Capture the cell that displays the provided text and extract its (X, Y) central coordinate. 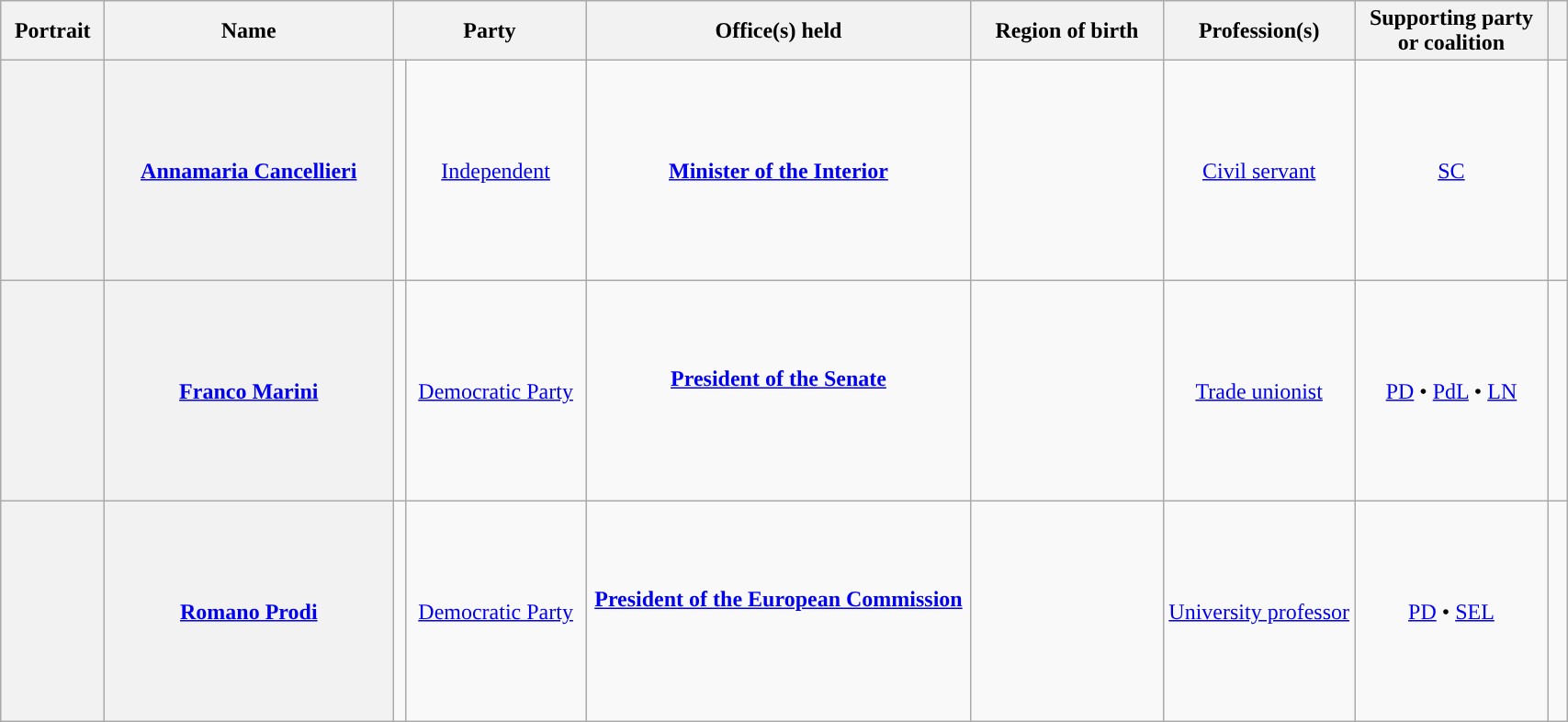
PD • PdL • LN (1451, 391)
Trade unionist (1258, 391)
Portrait (53, 31)
President of the European Commission (779, 612)
Romano Prodi (249, 612)
President of the Senate (779, 391)
SC (1451, 171)
Name (249, 31)
Supporting party or coalition (1451, 31)
Civil servant (1258, 171)
Region of birth (1067, 31)
Annamaria Cancellieri (249, 171)
Profession(s) (1258, 31)
Minister of the Interior (779, 171)
PD • SEL (1451, 612)
University professor (1258, 612)
Office(s) held (779, 31)
Independent (496, 171)
Franco Marini (249, 391)
Party (490, 31)
